For the text-containing cell, return its midpoint in (X, Y) coordinate format. 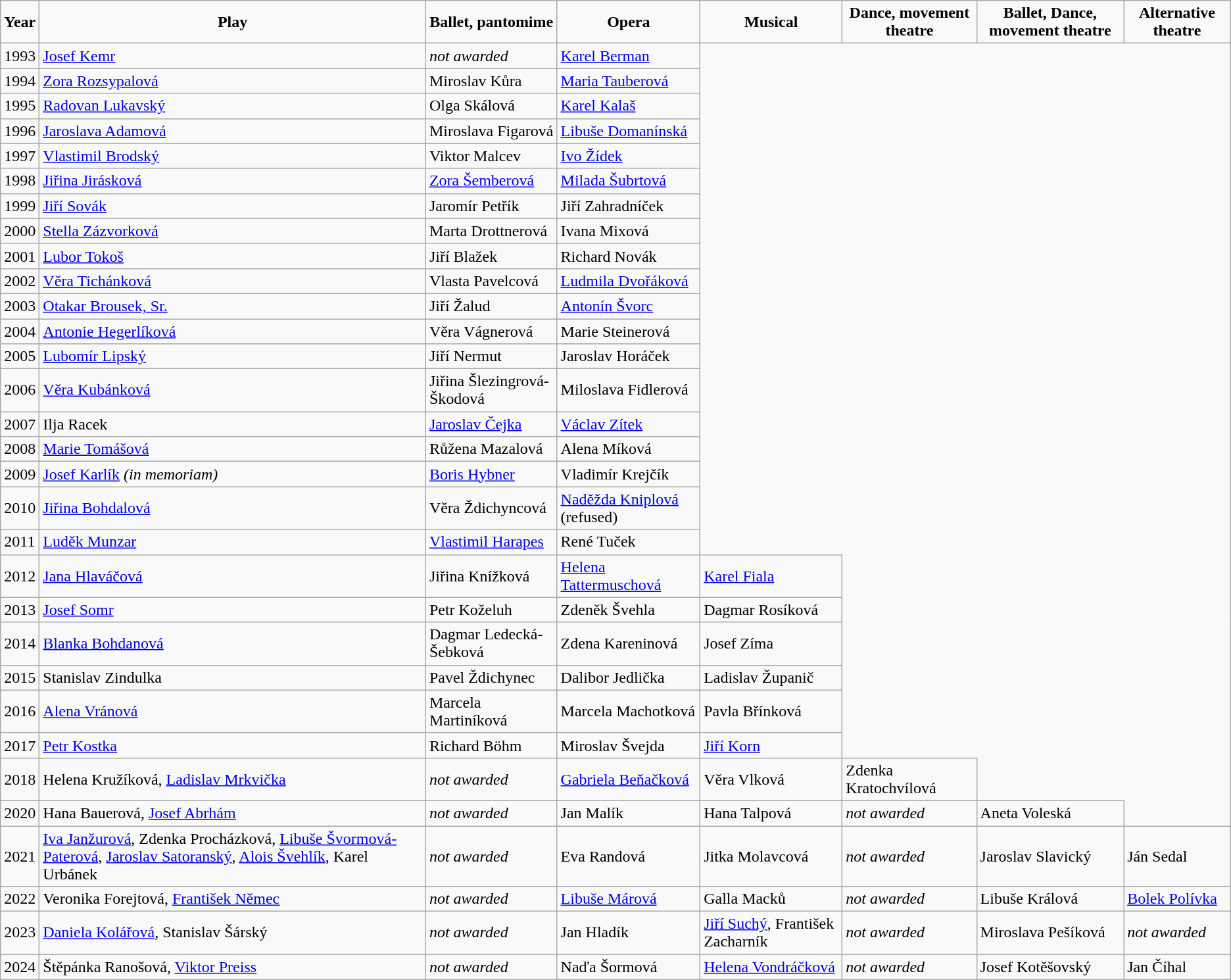
Jitka Molavcová (771, 856)
Maria Tauberová (629, 81)
Jiří Zahradníček (629, 206)
Zdena Kareninová (629, 643)
Richard Böhm (491, 745)
2015 (20, 677)
Věra Kubánková (233, 391)
2014 (20, 643)
Play (233, 22)
Jaromír Petřík (491, 206)
Naděžda Kniplová (refused) (629, 508)
Helena Tattermuschová (629, 576)
Ballet, pantomime (491, 22)
Zora Rozsypalová (233, 81)
Eva Randová (629, 856)
Pavla Břínková (771, 712)
1994 (20, 81)
Olga Skálová (491, 106)
Štěpánka Ranošová, Viktor Preiss (233, 967)
Vlastimil Brodský (233, 156)
1995 (20, 106)
Jan Hladík (629, 933)
Vlastimil Harapes (491, 542)
Galla Macků (771, 899)
1997 (20, 156)
Jaroslav Čejka (491, 424)
Vladimír Krejčík (629, 474)
Helena Vondráčková (771, 967)
Jiří Suchý, František Zacharník (771, 933)
Daniela Kolářová, Stanislav Šárský (233, 933)
Bolek Polívka (1177, 899)
Miloslava Fidlerová (629, 391)
Josef Somr (233, 610)
Libuše Králová (1050, 899)
Marie Steinerová (629, 331)
Alternative theatre (1177, 22)
Jan Malík (629, 813)
Ivana Mixová (629, 231)
Musical (771, 22)
Dagmar Ledecká-Šebková (491, 643)
Libuše Márová (629, 899)
Věra Ždichyncová (491, 508)
Jan Číhal (1177, 967)
Zdeněk Švehla (629, 610)
Alena Míková (629, 449)
Pavel Ždichynec (491, 677)
Věra Tichánková (233, 281)
Ladislav Županič (771, 677)
2005 (20, 356)
Dance, movement theatre (909, 22)
Miroslav Kůra (491, 81)
Zora Šemberová (491, 181)
2023 (20, 933)
Vlasta Pavelcová (491, 281)
2002 (20, 281)
Naďa Šormová (629, 967)
2021 (20, 856)
Karel Kalaš (629, 106)
Růžena Mazalová (491, 449)
2003 (20, 306)
Miroslava Figarová (491, 131)
Věra Vlková (771, 779)
Josef Kotěšovský (1050, 967)
Zdenka Kratochvílová (909, 779)
1999 (20, 206)
Boris Hybner (491, 474)
Dalibor Jedlička (629, 677)
2024 (20, 967)
1998 (20, 181)
2000 (20, 231)
Ludmila Dvořáková (629, 281)
2007 (20, 424)
Jiří Nermut (491, 356)
Richard Novák (629, 256)
René Tuček (629, 542)
Opera (629, 22)
Milada Šubrtová (629, 181)
2022 (20, 899)
Jana Hlaváčová (233, 576)
Viktor Malcev (491, 156)
Petr Koželuh (491, 610)
2008 (20, 449)
2009 (20, 474)
Stanislav Zindulka (233, 677)
1993 (20, 56)
Marta Drottnerová (491, 231)
Petr Kostka (233, 745)
2011 (20, 542)
Josef Zíma (771, 643)
Marie Tomášová (233, 449)
Antonie Hegerlíková (233, 331)
Marcela Machotková (629, 712)
1996 (20, 131)
Jiřina Bohdalová (233, 508)
Václav Zítek (629, 424)
Josef Kemr (233, 56)
2012 (20, 576)
Blanka Bohdanová (233, 643)
Antonín Švorc (629, 306)
Jiří Sovák (233, 206)
Karel Fiala (771, 576)
Jiřina Knížková (491, 576)
2006 (20, 391)
2016 (20, 712)
Jiřina Šlezingrová-Škodová (491, 391)
2017 (20, 745)
Ballet, Dance, movement theatre (1050, 22)
Jaroslav Slavický (1050, 856)
Ilja Racek (233, 424)
Miroslava Pešíková (1050, 933)
Luděk Munzar (233, 542)
Lubor Tokoš (233, 256)
2004 (20, 331)
Jiří Žalud (491, 306)
Alena Vránová (233, 712)
Aneta Voleská (1050, 813)
Jiřina Jirásková (233, 181)
Jaroslav Horáček (629, 356)
Veronika Forejtová, František Němec (233, 899)
2010 (20, 508)
Otakar Brousek, Sr. (233, 306)
Karel Berman (629, 56)
Radovan Lukavský (233, 106)
Year (20, 22)
Dagmar Rosíková (771, 610)
Jiří Korn (771, 745)
2013 (20, 610)
Hana Talpová (771, 813)
Jiří Blažek (491, 256)
Lubomír Lipský (233, 356)
2020 (20, 813)
Marcela Martiníková (491, 712)
2018 (20, 779)
Josef Karlík (in memoriam) (233, 474)
Iva Janžurová, Zdenka Procházková, Libuše Švormová-Paterová, Jaroslav Satoranský, Alois Švehlík, Karel Urbánek (233, 856)
Stella Zázvorková (233, 231)
Gabriela Beňačková (629, 779)
Miroslav Švejda (629, 745)
Ivo Žídek (629, 156)
Ján Sedal (1177, 856)
Jaroslava Adamová (233, 131)
Libuše Domanínská (629, 131)
Helena Kružíková, Ladislav Mrkvička (233, 779)
Hana Bauerová, Josef Abrhám (233, 813)
2001 (20, 256)
Věra Vágnerová (491, 331)
